Identify which cell holds the provided text, then report its (x, y) central coordinate. 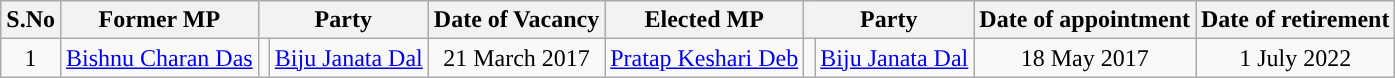
Bishnu Charan Das (159, 58)
S.No (31, 20)
Pratap Keshari Deb (704, 58)
Date of appointment (1085, 20)
Date of Vacancy (516, 20)
Former MP (159, 20)
Elected MP (704, 20)
1 July 2022 (1296, 58)
1 (31, 58)
18 May 2017 (1085, 58)
21 March 2017 (516, 58)
Date of retirement (1296, 20)
